Return the (X, Y) coordinate for the center point of the cell that contains the specified text.  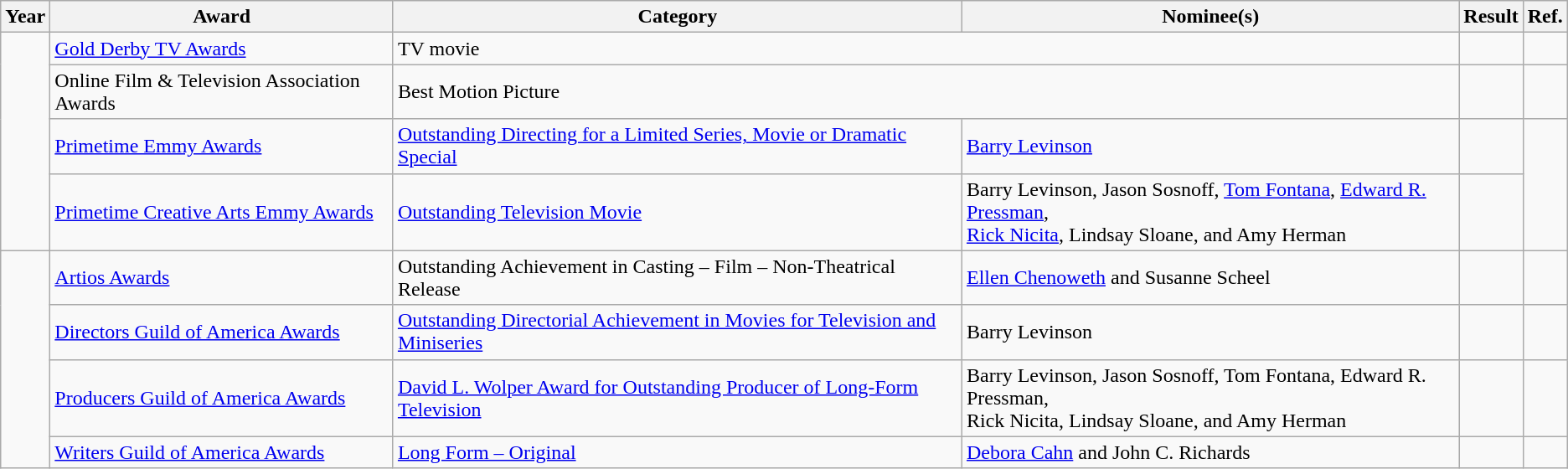
Nominee(s) (1210, 17)
Outstanding Achievement in Casting – Film – Non-Theatrical Release (677, 278)
Writers Guild of America Awards (222, 452)
Debora Cahn and John C. Richards (1210, 452)
Directors Guild of America Awards (222, 332)
Long Form – Original (677, 452)
Best Motion Picture (926, 92)
Ellen Chenoweth and Susanne Scheel (1210, 278)
David L. Wolper Award for Outstanding Producer of Long-Form Television (677, 398)
Outstanding Directorial Achievement in Movies for Television and Miniseries (677, 332)
Outstanding Directing for a Limited Series, Movie or Dramatic Special (677, 146)
Year (25, 17)
Outstanding Television Movie (677, 212)
Gold Derby TV Awards (222, 49)
Primetime Creative Arts Emmy Awards (222, 212)
TV movie (926, 49)
Result (1491, 17)
Award (222, 17)
Artios Awards (222, 278)
Primetime Emmy Awards (222, 146)
Category (677, 17)
Online Film & Television Association Awards (222, 92)
Ref. (1545, 17)
Producers Guild of America Awards (222, 398)
